Provide the (X, Y) coordinate of the cell's center where the given text is located.  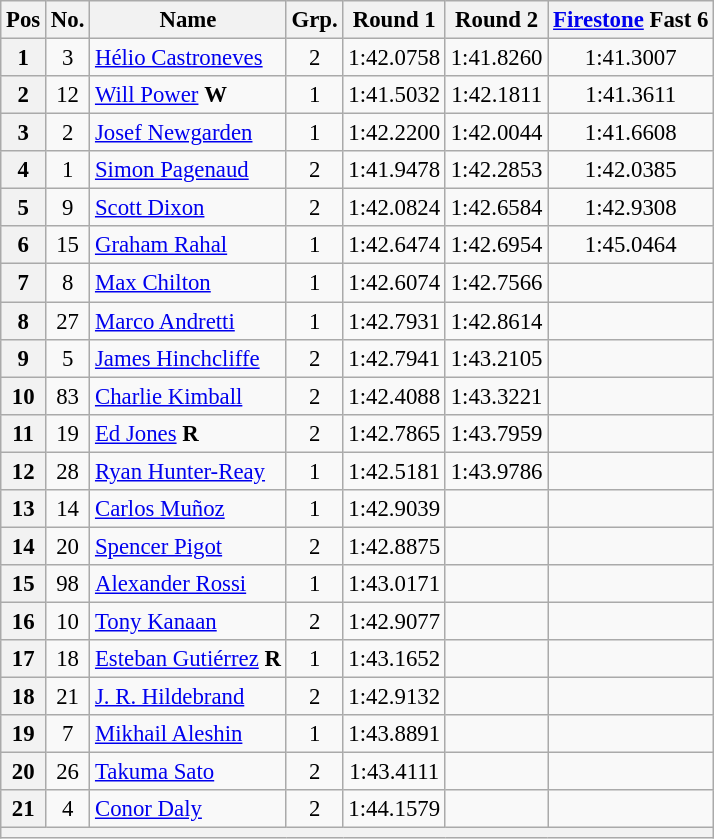
1:43.0171 (394, 584)
1:42.9077 (394, 621)
1:43.2105 (496, 358)
Max Chilton (188, 283)
1:45.0464 (631, 245)
1:42.0385 (631, 170)
Charlie Kimball (188, 396)
16 (24, 621)
Scott Dixon (188, 208)
1:43.1652 (394, 659)
1:42.0044 (496, 133)
Firestone Fast 6 (631, 20)
1:42.8875 (394, 546)
1:42.0758 (394, 58)
1:42.6954 (496, 245)
17 (24, 659)
Hélio Castroneves (188, 58)
1:42.1811 (496, 95)
13 (24, 509)
1:43.4111 (394, 772)
1:42.9132 (394, 697)
Spencer Pigot (188, 546)
1:42.6074 (394, 283)
1:42.8614 (496, 321)
Name (188, 20)
1:42.5181 (394, 471)
1:42.7566 (496, 283)
83 (68, 396)
1:42.2853 (496, 170)
11 (24, 433)
Ryan Hunter-Reay (188, 471)
1:42.2200 (394, 133)
Takuma Sato (188, 772)
James Hinchcliffe (188, 358)
Simon Pagenaud (188, 170)
6 (24, 245)
1:42.9039 (394, 509)
Round 2 (496, 20)
1:42.7941 (394, 358)
1:43.9786 (496, 471)
28 (68, 471)
1:42.7865 (394, 433)
1:44.1579 (394, 809)
1:41.9478 (394, 170)
Alexander Rossi (188, 584)
1:43.8891 (394, 734)
1:41.3611 (631, 95)
Grp. (314, 20)
1:43.3221 (496, 396)
26 (68, 772)
1:42.4088 (394, 396)
Carlos Muñoz (188, 509)
1:42.0824 (394, 208)
1:43.7959 (496, 433)
1:41.3007 (631, 58)
No. (68, 20)
98 (68, 584)
Tony Kanaan (188, 621)
1:41.6608 (631, 133)
1:42.7931 (394, 321)
J. R. Hildebrand (188, 697)
1:41.8260 (496, 58)
27 (68, 321)
Mikhail Aleshin (188, 734)
Pos (24, 20)
Round 1 (394, 20)
1:42.9308 (631, 208)
Esteban Gutiérrez R (188, 659)
1:41.5032 (394, 95)
1:42.6584 (496, 208)
Ed Jones R (188, 433)
Marco Andretti (188, 321)
Will Power W (188, 95)
1:42.6474 (394, 245)
Conor Daly (188, 809)
Graham Rahal (188, 245)
Josef Newgarden (188, 133)
